Identify which cell holds the provided text, then report its (X, Y) central coordinate. 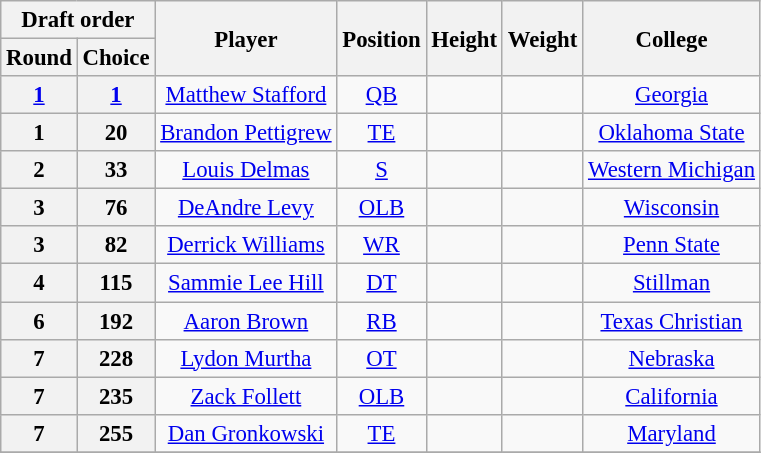
33 (116, 170)
DT (382, 283)
Choice (116, 58)
S (382, 170)
Penn State (672, 245)
192 (116, 321)
WR (382, 245)
Player (246, 38)
2 (39, 170)
Maryland (672, 433)
235 (116, 396)
Round (39, 58)
College (672, 38)
255 (116, 433)
Georgia (672, 95)
Sammie Lee Hill (246, 283)
115 (116, 283)
Nebraska (672, 358)
Oklahoma State (672, 133)
4 (39, 283)
Position (382, 38)
20 (116, 133)
Texas Christian (672, 321)
Height (464, 38)
Wisconsin (672, 208)
Draft order (78, 20)
76 (116, 208)
QB (382, 95)
California (672, 396)
OT (382, 358)
DeAndre Levy (246, 208)
Brandon Pettigrew (246, 133)
Stillman (672, 283)
Matthew Stafford (246, 95)
Lydon Murtha (246, 358)
Western Michigan (672, 170)
RB (382, 321)
228 (116, 358)
Aaron Brown (246, 321)
6 (39, 321)
Louis Delmas (246, 170)
82 (116, 245)
Zack Follett (246, 396)
Weight (542, 38)
Derrick Williams (246, 245)
Dan Gronkowski (246, 433)
